Return (x, y) of the center of cell containing provided text 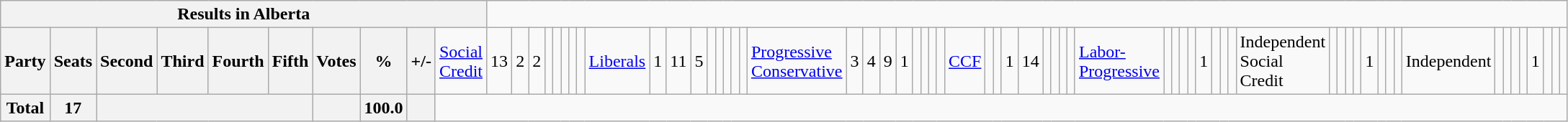
Independent (1448, 61)
11 (678, 61)
Liberals (617, 61)
9 (887, 61)
+/- (421, 61)
Second (127, 61)
4 (872, 61)
CCF (965, 61)
Independent Social Credit (1283, 61)
Third (183, 61)
5 (699, 61)
Results in Alberta (243, 14)
3 (854, 61)
100.0 (383, 108)
Progressive Conservative (797, 61)
17 (73, 108)
Social Credit (461, 61)
Votes (336, 61)
Total (25, 108)
Labor-Progressive (1119, 61)
Fourth (238, 61)
Party (25, 61)
Seats (73, 61)
14 (1030, 61)
13 (500, 61)
Fifth (290, 61)
% (383, 61)
